Output the [X, Y] coordinate of the center of the cell containing the given text.  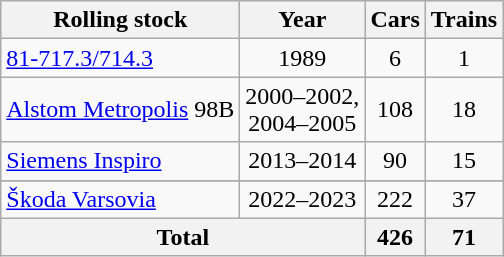
1 [464, 58]
222 [395, 199]
37 [464, 199]
90 [395, 161]
426 [395, 237]
6 [395, 58]
108 [395, 110]
Siemens Inspiro [120, 161]
Cars [395, 20]
81-717.3/714.3 [120, 58]
2013–2014 [302, 161]
1989 [302, 58]
2022–2023 [302, 199]
18 [464, 110]
Total [183, 237]
Rolling stock [120, 20]
71 [464, 237]
2000–2002,2004–2005 [302, 110]
Year [302, 20]
15 [464, 161]
Alstom Metropolis 98B [120, 110]
Trains [464, 20]
Škoda Varsovia [120, 199]
